Return (x, y) of the center of cell containing provided text 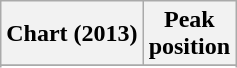
Chart (2013) (72, 34)
Peakposition (189, 34)
